Detect which cell encompasses the target text, then output its (x, y) center coordinate. 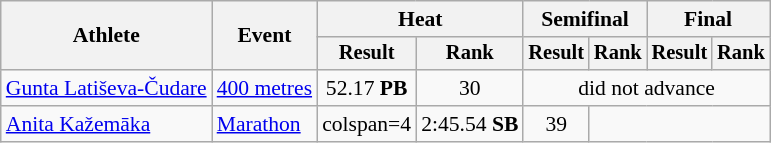
30 (470, 88)
2:45.54 SB (470, 124)
Anita Kažemāka (106, 124)
colspan=4 (366, 124)
Marathon (264, 124)
52.17 PB (366, 88)
did not advance (646, 88)
Semifinal (584, 19)
Athlete (106, 36)
Event (264, 36)
Gunta Latiševa-Čudare (106, 88)
39 (556, 124)
Final (708, 19)
400 metres (264, 88)
Heat (420, 19)
